Determine the (x, y) coordinate at the center of the cell enclosing the given text.  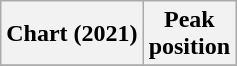
Chart (2021) (72, 34)
Peakposition (189, 34)
